Extract the (X, Y) coordinate from the center of the cell holding the provided text.  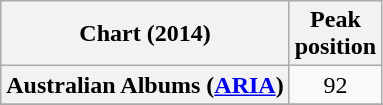
92 (335, 85)
Australian Albums (ARIA) (145, 85)
Peakposition (335, 34)
Chart (2014) (145, 34)
